For the text-containing cell, return its midpoint in [x, y] coordinate format. 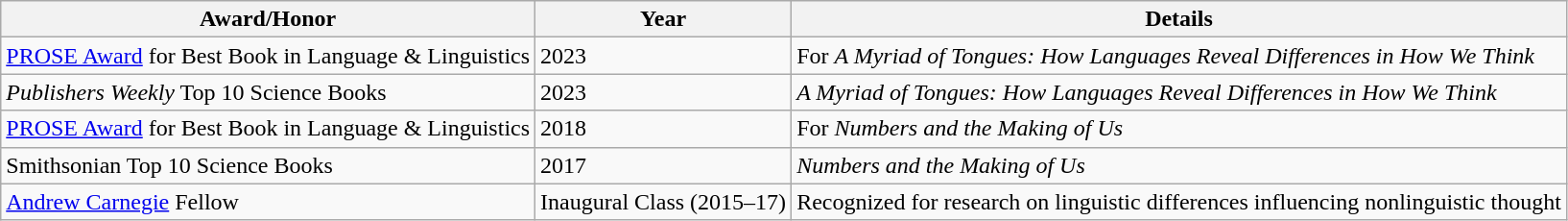
Andrew Carnegie Fellow [269, 202]
Recognized for research on linguistic differences influencing nonlinguistic thought [1179, 202]
Numbers and the Making of Us [1179, 165]
Details [1179, 19]
Year [664, 19]
For A Myriad of Tongues: How Languages Reveal Differences in How We Think [1179, 56]
Smithsonian Top 10 Science Books [269, 165]
Publishers Weekly Top 10 Science Books [269, 92]
Award/Honor [269, 19]
2017 [664, 165]
For Numbers and the Making of Us [1179, 129]
Inaugural Class (2015–17) [664, 202]
2018 [664, 129]
A Myriad of Tongues: How Languages Reveal Differences in How We Think [1179, 92]
